For the text-containing cell, return its midpoint in [x, y] coordinate format. 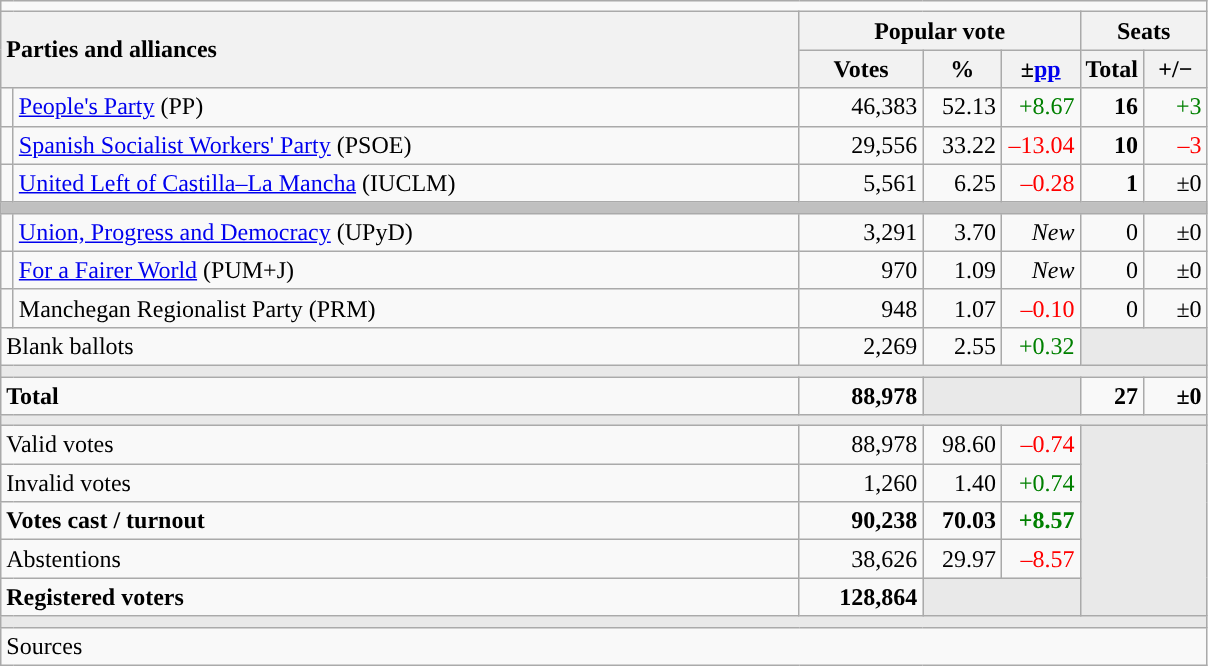
–3 [1176, 145]
70.03 [962, 521]
+8.67 [1040, 107]
128,864 [861, 597]
90,238 [861, 521]
27 [1112, 395]
Valid votes [400, 445]
Registered voters [400, 597]
–0.10 [1040, 308]
Union, Progress and Democracy (UPyD) [406, 232]
970 [861, 270]
–0.28 [1040, 183]
Popular vote [940, 31]
948 [861, 308]
–8.57 [1040, 559]
6.25 [962, 183]
46,383 [861, 107]
1 [1112, 183]
+0.32 [1040, 346]
Spanish Socialist Workers' Party (PSOE) [406, 145]
5,561 [861, 183]
3.70 [962, 232]
Parties and alliances [400, 50]
1.09 [962, 270]
1.07 [962, 308]
Manchegan Regionalist Party (PRM) [406, 308]
±pp [1040, 69]
2.55 [962, 346]
29,556 [861, 145]
16 [1112, 107]
29.97 [962, 559]
10 [1112, 145]
33.22 [962, 145]
+/− [1176, 69]
98.60 [962, 445]
People's Party (PP) [406, 107]
2,269 [861, 346]
Abstentions [400, 559]
–0.74 [1040, 445]
–13.04 [1040, 145]
Blank ballots [400, 346]
38,626 [861, 559]
1.40 [962, 483]
For a Fairer World (PUM+J) [406, 270]
+0.74 [1040, 483]
+8.57 [1040, 521]
Votes cast / turnout [400, 521]
Seats [1144, 31]
Votes [861, 69]
52.13 [962, 107]
Sources [604, 646]
United Left of Castilla–La Mancha (IUCLM) [406, 183]
1,260 [861, 483]
+3 [1176, 107]
% [962, 69]
Invalid votes [400, 483]
3,291 [861, 232]
